Extract the (x, y) coordinate from the center of the cell holding the provided text.  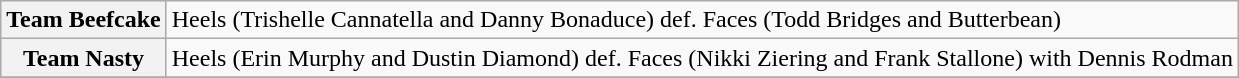
Heels (Erin Murphy and Dustin Diamond) def. Faces (Nikki Ziering and Frank Stallone) with Dennis Rodman (702, 58)
Heels (Trishelle Cannatella and Danny Bonaduce) def. Faces (Todd Bridges and Butterbean) (702, 20)
Team Nasty (84, 58)
Team Beefcake (84, 20)
